Locate the cell with the specified text and output its [x, y] center coordinate. 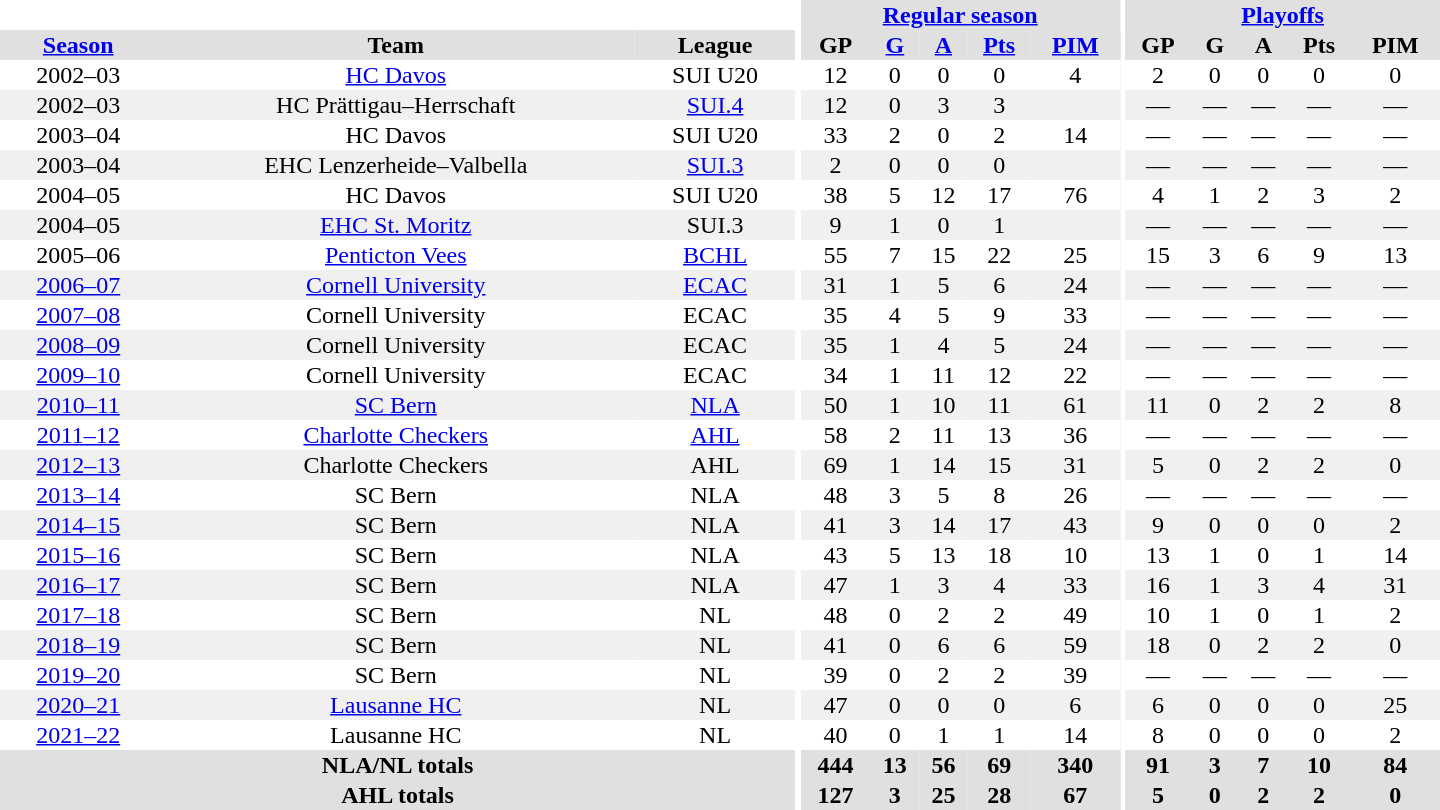
BCHL [715, 255]
2010–11 [78, 405]
2014–15 [78, 525]
76 [1076, 195]
2013–14 [78, 495]
84 [1396, 765]
2018–19 [78, 645]
16 [1158, 585]
League [715, 45]
2008–09 [78, 345]
HC Prättigau–Herrschaft [396, 105]
67 [1076, 795]
59 [1076, 645]
Season [78, 45]
2017–18 [78, 615]
36 [1076, 435]
2016–17 [78, 585]
SUI.4 [715, 105]
Team [396, 45]
127 [836, 795]
2020–21 [78, 705]
AHL totals [398, 795]
38 [836, 195]
340 [1076, 765]
444 [836, 765]
2011–12 [78, 435]
55 [836, 255]
2006–07 [78, 285]
49 [1076, 615]
58 [836, 435]
61 [1076, 405]
Penticton Vees [396, 255]
EHC St. Moritz [396, 225]
56 [944, 765]
91 [1158, 765]
28 [1000, 795]
26 [1076, 495]
2005–06 [78, 255]
NLA/NL totals [398, 765]
2007–08 [78, 315]
2015–16 [78, 555]
Playoffs [1282, 15]
2012–13 [78, 465]
40 [836, 735]
2019–20 [78, 675]
50 [836, 405]
EHC Lenzerheide–Valbella [396, 165]
34 [836, 375]
Regular season [960, 15]
2009–10 [78, 375]
2021–22 [78, 735]
